Return the (x, y) coordinate for the center point of the cell that contains the specified text.  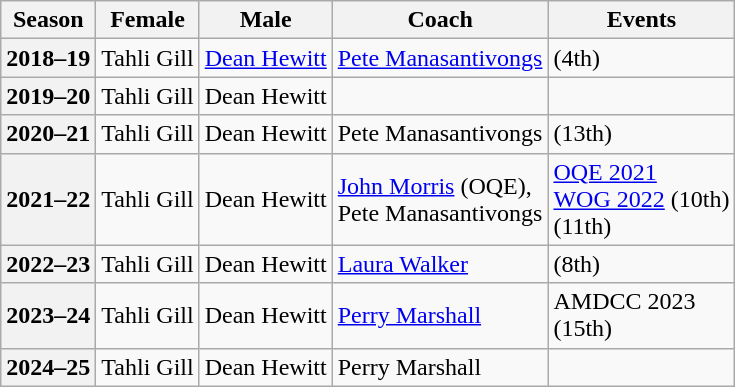
2021–22 (48, 199)
AMDCC 2023 (15th) (642, 316)
2023–24 (48, 316)
Laura Walker (440, 264)
Events (642, 20)
2019–20 (48, 96)
2018–19 (48, 58)
Male (266, 20)
John Morris (OQE),Pete Manasantivongs (440, 199)
2020–21 (48, 134)
Coach (440, 20)
OQE 2021 WOG 2022 (10th) (11th) (642, 199)
2024–25 (48, 367)
Female (148, 20)
2022–23 (48, 264)
(13th) (642, 134)
(8th) (642, 264)
Season (48, 20)
(4th) (642, 58)
